Search for the cell housing the specified text and yield its [x, y] center coordinate. 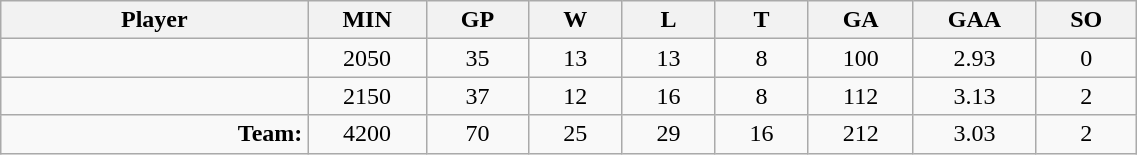
0 [1086, 58]
2150 [367, 96]
T [762, 20]
100 [860, 58]
3.03 [974, 134]
3.13 [974, 96]
Player [154, 20]
W [576, 20]
GA [860, 20]
GAA [974, 20]
70 [477, 134]
2.93 [974, 58]
Team: [154, 134]
L [668, 20]
112 [860, 96]
SO [1086, 20]
GP [477, 20]
212 [860, 134]
12 [576, 96]
4200 [367, 134]
37 [477, 96]
25 [576, 134]
35 [477, 58]
29 [668, 134]
2050 [367, 58]
MIN [367, 20]
